Return [x, y] of the center of cell containing provided text 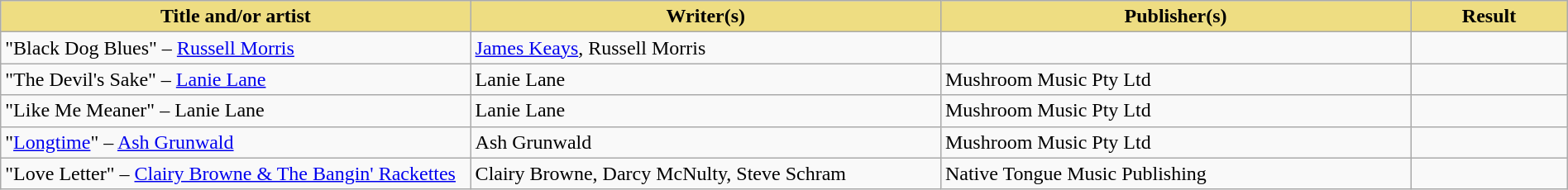
Writer(s) [705, 17]
"The Devil's Sake" – Lanie Lane [236, 79]
Result [1489, 17]
"Like Me Meaner" – Lanie Lane [236, 111]
Ash Grunwald [705, 142]
"Longtime" – Ash Grunwald [236, 142]
Clairy Browne, Darcy McNulty, Steve Schram [705, 173]
Title and/or artist [236, 17]
"Love Letter" – Clairy Browne & The Bangin' Rackettes [236, 173]
"Black Dog Blues" – Russell Morris [236, 48]
James Keays, Russell Morris [705, 48]
Native Tongue Music Publishing [1175, 173]
Publisher(s) [1175, 17]
